Pinpoint the cell where the given text exists, returning its (X, Y) midpoint coordinate. 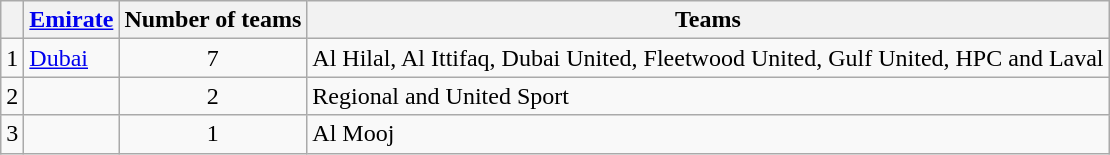
Emirate (72, 20)
3 (12, 134)
Al Hilal, Al Ittifaq, Dubai United, Fleetwood United, Gulf United, HPC and Laval (708, 58)
7 (213, 58)
Number of teams (213, 20)
Dubai (72, 58)
Teams (708, 20)
Regional and United Sport (708, 96)
Al Mooj (708, 134)
